Return the (x, y) coordinate for the center point of the cell that contains the specified text.  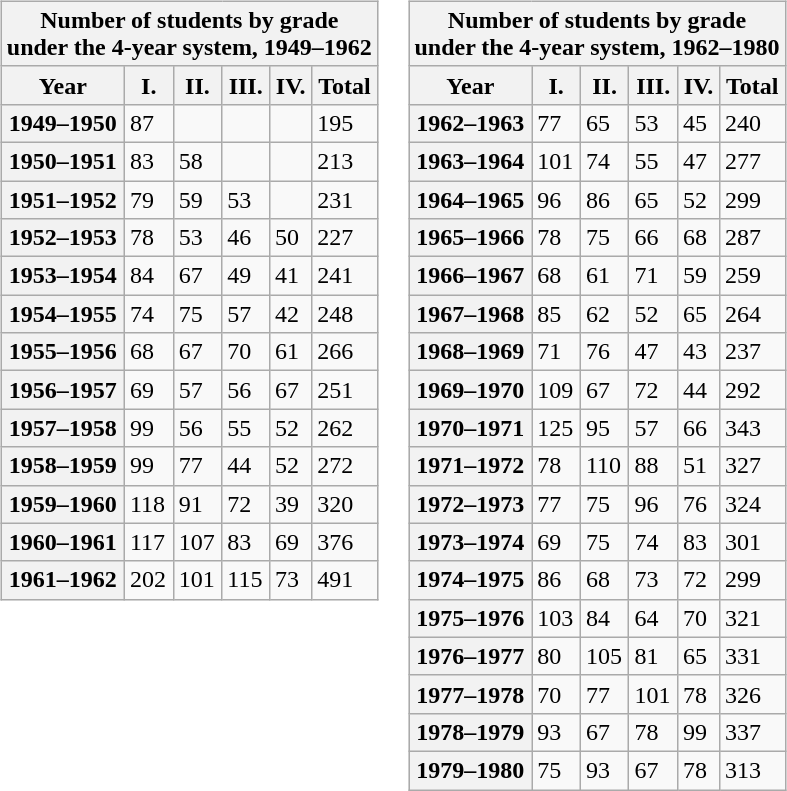
1969–1970 (470, 390)
320 (345, 504)
109 (556, 390)
248 (345, 314)
1955–1956 (62, 352)
292 (752, 390)
262 (345, 428)
1962–1963 (470, 123)
1959–1960 (62, 504)
337 (752, 732)
1970–1971 (470, 428)
95 (604, 428)
Number of students by gradeunder the 4-year system, 1949–1962 (189, 34)
326 (752, 694)
1957–1958 (62, 428)
491 (345, 580)
1966–1967 (470, 276)
259 (752, 276)
1968–1969 (470, 352)
50 (291, 238)
80 (556, 656)
87 (148, 123)
1961–1962 (62, 580)
1951–1952 (62, 199)
1958–1959 (62, 466)
343 (752, 428)
115 (246, 580)
58 (198, 161)
Number of students by gradeunder the 4-year system, 1962–1980 (597, 34)
42 (291, 314)
1978–1979 (470, 732)
1974–1975 (470, 580)
1949–1950 (62, 123)
105 (604, 656)
125 (556, 428)
324 (752, 504)
103 (556, 618)
1971–1972 (470, 466)
1952–1953 (62, 238)
237 (752, 352)
110 (604, 466)
1977–1978 (470, 694)
376 (345, 542)
51 (698, 466)
1950–1951 (62, 161)
287 (752, 238)
277 (752, 161)
331 (752, 656)
45 (698, 123)
251 (345, 390)
39 (291, 504)
321 (752, 618)
118 (148, 504)
195 (345, 123)
313 (752, 770)
49 (246, 276)
79 (148, 199)
1975–1976 (470, 618)
264 (752, 314)
85 (556, 314)
1960–1961 (62, 542)
1965–1966 (470, 238)
1967–1968 (470, 314)
272 (345, 466)
117 (148, 542)
43 (698, 352)
240 (752, 123)
327 (752, 466)
81 (654, 656)
62 (604, 314)
1953–1954 (62, 276)
1964–1965 (470, 199)
213 (345, 161)
301 (752, 542)
227 (345, 238)
1976–1977 (470, 656)
41 (291, 276)
91 (198, 504)
1954–1955 (62, 314)
1956–1957 (62, 390)
1963–1964 (470, 161)
1972–1973 (470, 504)
266 (345, 352)
64 (654, 618)
231 (345, 199)
46 (246, 238)
1973–1974 (470, 542)
1979–1980 (470, 770)
202 (148, 580)
241 (345, 276)
107 (198, 542)
88 (654, 466)
